Capture the cell that displays the provided text and extract its (x, y) central coordinate. 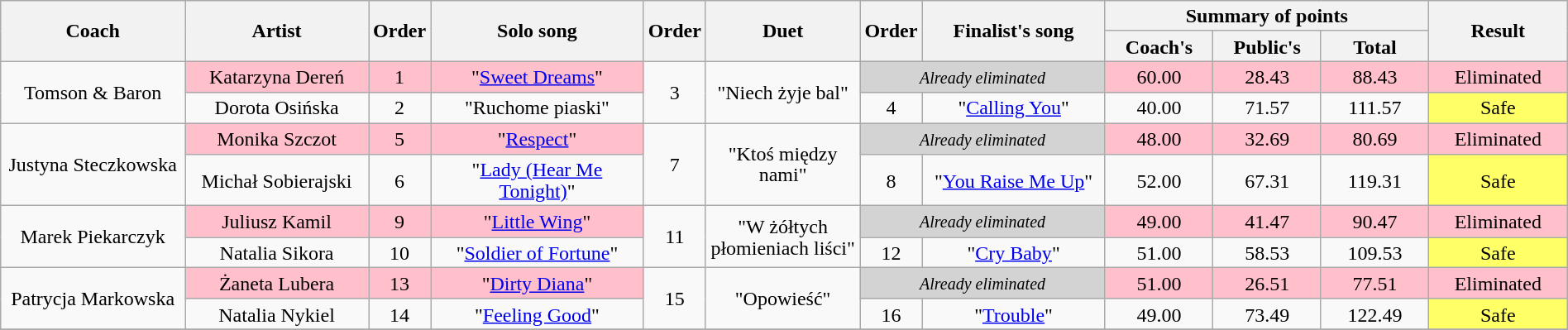
28.43 (1267, 77)
"Feeling Good" (538, 314)
6 (400, 180)
9 (400, 222)
"Respect" (538, 138)
Coach (93, 31)
Patrycja Markowska (93, 298)
Artist (277, 31)
16 (892, 314)
58.53 (1267, 253)
Finalist's song (1014, 31)
Natalia Sikora (277, 253)
5 (400, 138)
Tomson & Baron (93, 93)
1 (400, 77)
Monika Szczot (277, 138)
Marek Piekarczyk (93, 237)
Coach's (1159, 46)
88.43 (1374, 77)
Michał Sobierajski (277, 180)
71.57 (1267, 108)
8 (892, 180)
10 (400, 253)
7 (675, 164)
2 (400, 108)
"Lady (Hear Me Tonight)" (538, 180)
109.53 (1374, 253)
Total (1374, 46)
Juliusz Kamil (277, 222)
67.31 (1267, 180)
"Sweet Dreams" (538, 77)
Duet (782, 31)
12 (892, 253)
32.69 (1267, 138)
41.47 (1267, 222)
122.49 (1374, 314)
80.69 (1374, 138)
Summary of points (1267, 17)
14 (400, 314)
"Ktoś między nami" (782, 164)
3 (675, 93)
Żaneta Lubera (277, 283)
13 (400, 283)
"Dirty Diana" (538, 283)
11 (675, 237)
Solo song (538, 31)
"Soldier of Fortune" (538, 253)
60.00 (1159, 77)
"Opowieść" (782, 298)
77.51 (1374, 283)
"Niech żyje bal" (782, 93)
Public's (1267, 46)
26.51 (1267, 283)
111.57 (1374, 108)
"W żółtych płomieniach liści" (782, 237)
73.49 (1267, 314)
Dorota Osińska (277, 108)
Katarzyna Dereń (277, 77)
"Ruchome piaski" (538, 108)
Natalia Nykiel (277, 314)
Result (1498, 31)
48.00 (1159, 138)
40.00 (1159, 108)
"You Raise Me Up" (1014, 180)
4 (892, 108)
"Cry Baby" (1014, 253)
15 (675, 298)
52.00 (1159, 180)
119.31 (1374, 180)
Justyna Steczkowska (93, 164)
"Calling You" (1014, 108)
90.47 (1374, 222)
"Little Wing" (538, 222)
"Trouble" (1014, 314)
